Locate the cell with the specified text and output its [X, Y] center coordinate. 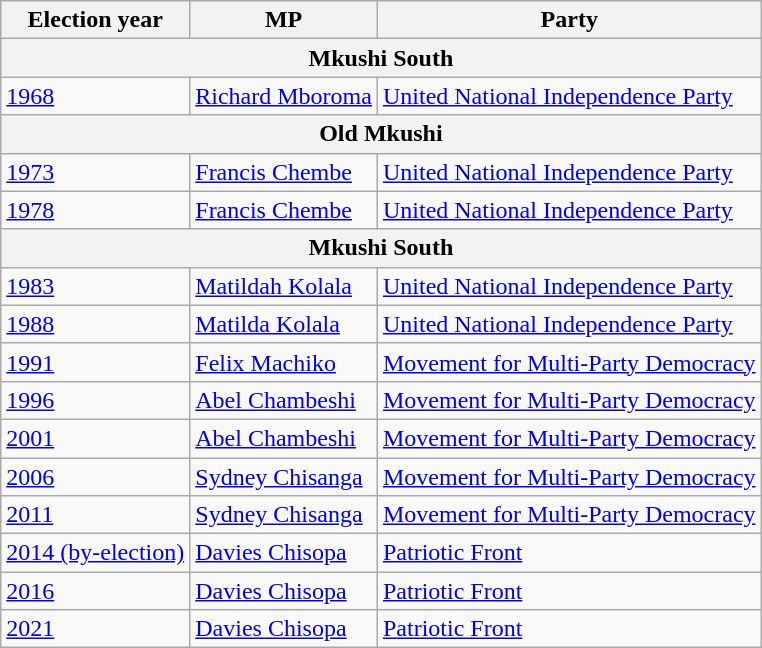
Matilda Kolala [284, 324]
Election year [96, 20]
1973 [96, 172]
2014 (by-election) [96, 553]
Richard Mboroma [284, 96]
Old Mkushi [381, 134]
1988 [96, 324]
1968 [96, 96]
MP [284, 20]
1978 [96, 210]
2006 [96, 477]
Matildah Kolala [284, 286]
Felix Machiko [284, 362]
1996 [96, 400]
2011 [96, 515]
2016 [96, 591]
1991 [96, 362]
Party [569, 20]
2021 [96, 629]
2001 [96, 438]
1983 [96, 286]
